Provide the (X, Y) coordinate of the cell's center where the given text is located.  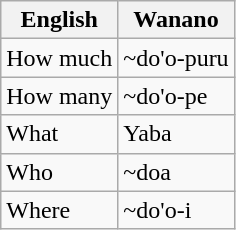
~doa (176, 172)
Who (60, 172)
Yaba (176, 134)
~do'o-pe (176, 96)
~do'o-i (176, 210)
What (60, 134)
English (60, 20)
~do'o-puru (176, 58)
Where (60, 210)
How many (60, 96)
Wanano (176, 20)
How much (60, 58)
